Find where the given text appears and provide that cell's center as [X, Y] coordinate. 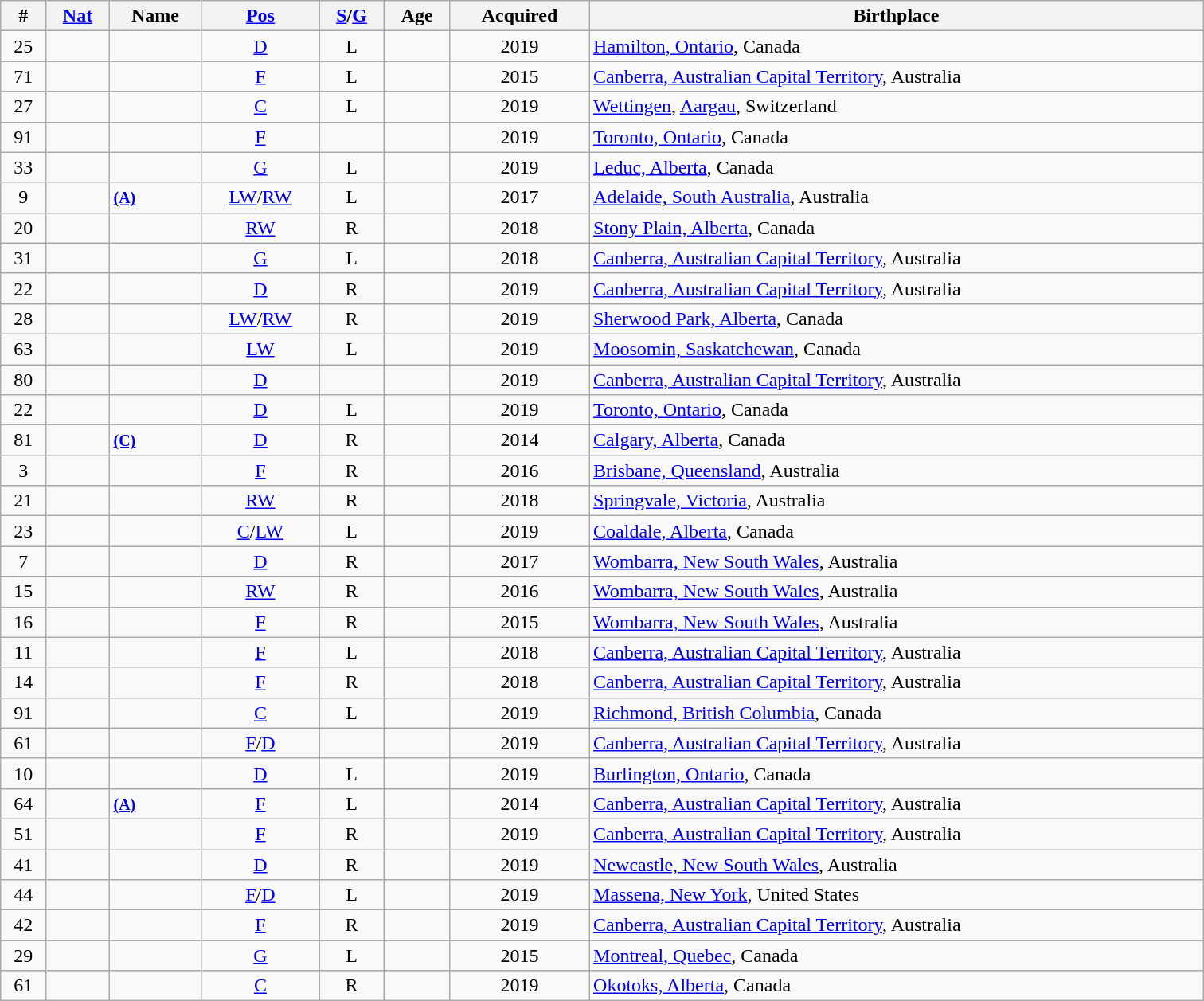
Massena, New York, United States [897, 895]
Okotoks, Alberta, Canada [897, 986]
Adelaide, South Australia, Australia [897, 197]
31 [24, 258]
Name [155, 16]
81 [24, 440]
Sherwood Park, Alberta, Canada [897, 319]
Richmond, British Columbia, Canada [897, 713]
Stony Plain, Alberta, Canada [897, 228]
42 [24, 925]
Springvale, Victoria, Australia [897, 501]
Wettingen, Aargau, Switzerland [897, 107]
33 [24, 167]
C/LW [260, 531]
Newcastle, New South Wales, Australia [897, 864]
Hamilton, Ontario, Canada [897, 46]
LW [260, 349]
Coaldale, Alberta, Canada [897, 531]
41 [24, 864]
21 [24, 501]
Nat [78, 16]
16 [24, 622]
23 [24, 531]
29 [24, 956]
25 [24, 46]
S/G [352, 16]
# [24, 16]
(C) [155, 440]
80 [24, 380]
71 [24, 76]
20 [24, 228]
9 [24, 197]
Acquired [519, 16]
28 [24, 319]
Leduc, Alberta, Canada [897, 167]
Brisbane, Queensland, Australia [897, 471]
27 [24, 107]
44 [24, 895]
Birthplace [897, 16]
Age [417, 16]
15 [24, 592]
Moosomin, Saskatchewan, Canada [897, 349]
3 [24, 471]
14 [24, 682]
7 [24, 561]
63 [24, 349]
Burlington, Ontario, Canada [897, 773]
Montreal, Quebec, Canada [897, 956]
Calgary, Alberta, Canada [897, 440]
51 [24, 834]
Pos [260, 16]
64 [24, 804]
10 [24, 773]
11 [24, 652]
